Find where the given text appears and provide that cell's center as (X, Y) coordinate. 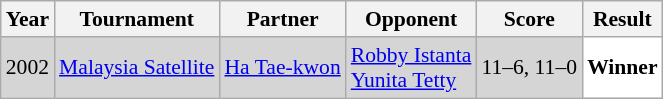
Result (622, 19)
Tournament (136, 19)
Score (529, 19)
Robby Istanta Yunita Tetty (412, 68)
2002 (28, 68)
Winner (622, 68)
Partner (282, 19)
11–6, 11–0 (529, 68)
Ha Tae-kwon (282, 68)
Malaysia Satellite (136, 68)
Year (28, 19)
Opponent (412, 19)
